Pinpoint the cell where the given text exists, returning its (x, y) midpoint coordinate. 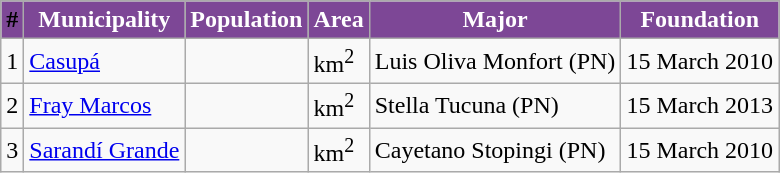
Foundation (700, 20)
# (12, 20)
Area (338, 20)
Municipality (104, 20)
3 (12, 150)
2 (12, 106)
Fray Marcos (104, 106)
Casupá (104, 62)
Sarandí Grande (104, 150)
Major (495, 20)
Population (246, 20)
Luis Oliva Monfort (PN) (495, 62)
Stella Tucuna (PN) (495, 106)
1 (12, 62)
Cayetano Stopingi (PN) (495, 150)
15 March 2013 (700, 106)
